For the text-containing cell, return its midpoint in (X, Y) coordinate format. 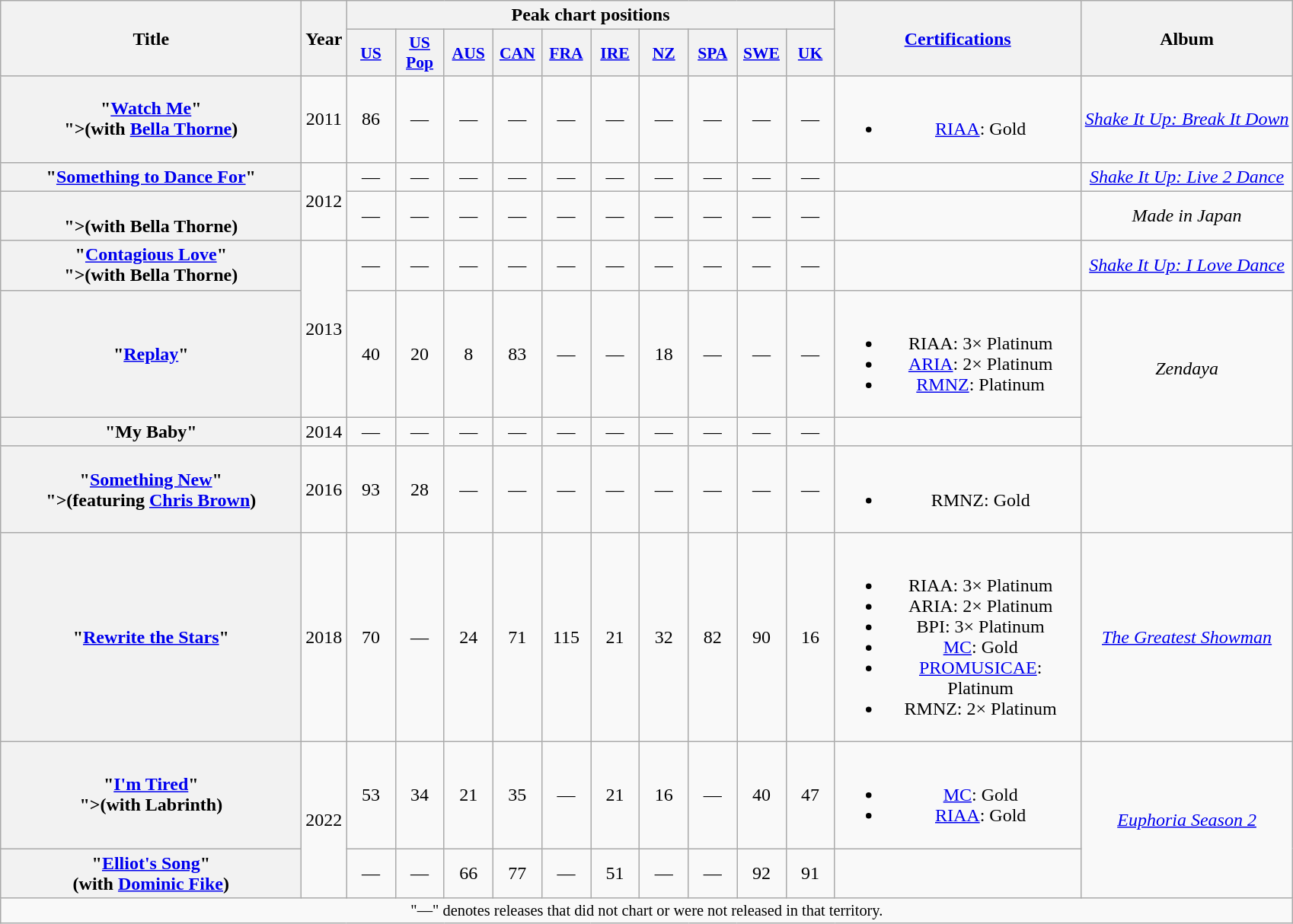
IRE (615, 53)
CAN (517, 53)
FRA (566, 53)
91 (810, 872)
2018 (324, 636)
"Something New"">(featuring Chris Brown) (151, 489)
35 (517, 795)
Peak chart positions (591, 15)
"Contagious Love"">(with Bella Thorne) (151, 265)
66 (468, 872)
86 (371, 119)
"Replay" (151, 353)
8 (468, 353)
NZ (664, 53)
AUS (468, 53)
93 (371, 489)
53 (371, 795)
77 (517, 872)
51 (615, 872)
32 (664, 636)
RIAA: Gold (958, 119)
"Something to Dance For" (151, 177)
"My Baby" (151, 432)
70 (371, 636)
"Watch Me"">(with Bella Thorne) (151, 119)
Shake It Up: Break It Down (1186, 119)
MC: GoldRIAA: Gold (958, 795)
RIAA: 3× PlatinumARIA: 2× PlatinumRMNZ: Platinum (958, 353)
Title (151, 38)
US (371, 53)
Album (1186, 38)
71 (517, 636)
SWE (761, 53)
92 (761, 872)
">(with Bella Thorne) (151, 216)
Shake It Up: I Love Dance (1186, 265)
2011 (324, 119)
Zendaya (1186, 368)
Certifications (958, 38)
2022 (324, 819)
83 (517, 353)
115 (566, 636)
Euphoria Season 2 (1186, 819)
24 (468, 636)
47 (810, 795)
2014 (324, 432)
20 (420, 353)
RMNZ: Gold (958, 489)
Made in Japan (1186, 216)
18 (664, 353)
28 (420, 489)
2016 (324, 489)
RIAA: 3× PlatinumARIA: 2× PlatinumBPI: 3× PlatinumMC: GoldPROMUSICAE: PlatinumRMNZ: 2× Platinum (958, 636)
2012 (324, 201)
Shake It Up: Live 2 Dance (1186, 177)
2013 (324, 329)
The Greatest Showman (1186, 636)
SPA (713, 53)
"—" denotes releases that did not chart or were not released in that territory. (647, 911)
"I'm Tired"">(with Labrinth) (151, 795)
UK (810, 53)
Year (324, 38)
"Rewrite the Stars" (151, 636)
90 (761, 636)
82 (713, 636)
"Elliot's Song"(with Dominic Fike) (151, 872)
34 (420, 795)
USPop (420, 53)
